Provide the (x, y) coordinate of the cell's center where the given text is located.  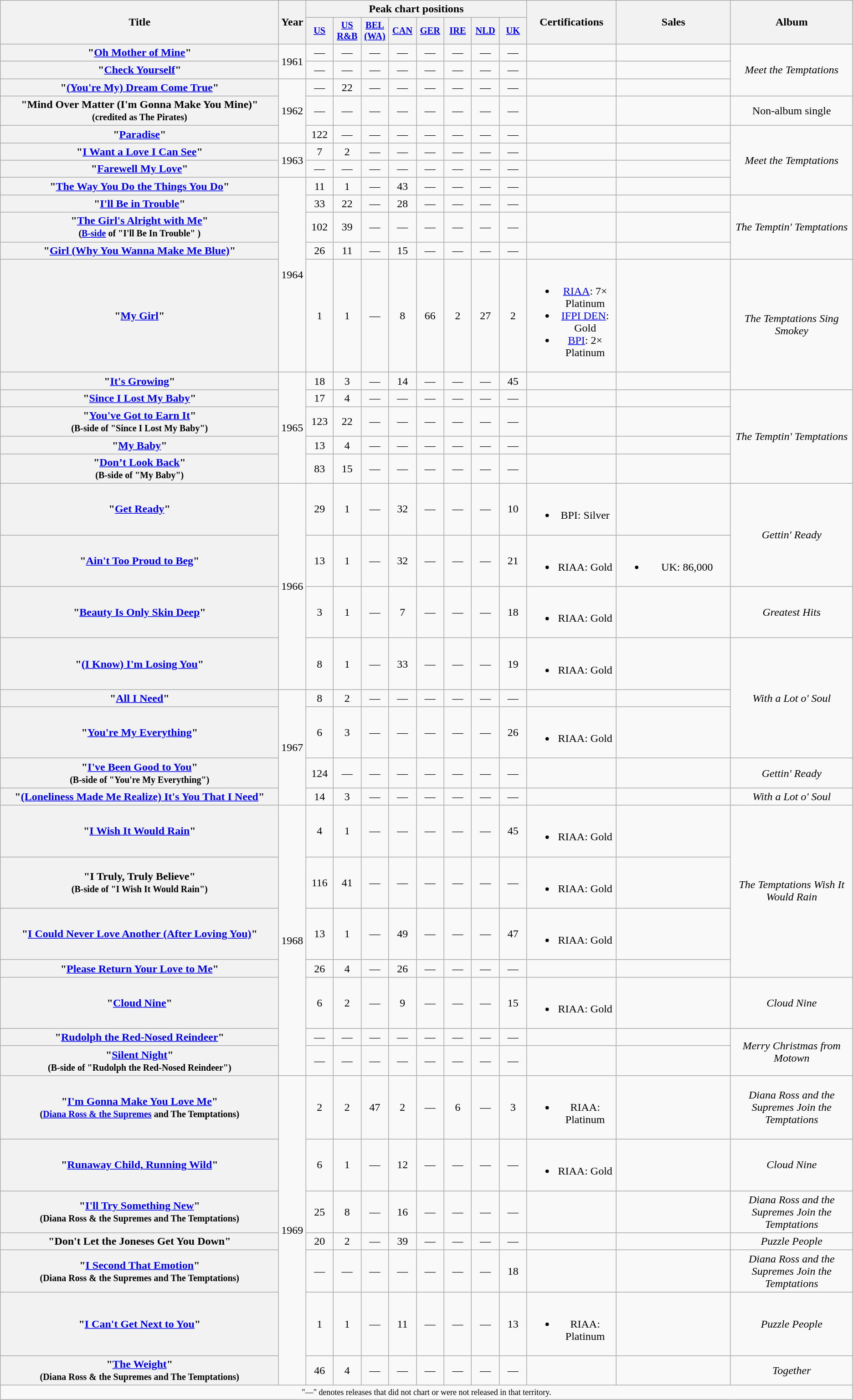
"All I Need" (139, 698)
"The Weight"(Diana Ross & the Supremes and The Temptations) (139, 1371)
"Oh Mother of Mine" (139, 52)
16 (403, 1212)
49 (403, 934)
9 (403, 1003)
"I Can't Get Next to You" (139, 1324)
BEL(WA) (375, 31)
The Temptations Wish It Would Rain (791, 891)
Certifications (571, 22)
83 (320, 468)
Title (139, 22)
20 (320, 1242)
"Cloud Nine" (139, 1003)
10 (513, 509)
"You've Got to Earn It"(B-side of "Since I Lost My Baby") (139, 422)
19 (513, 664)
66 (430, 316)
"I'll Be in Trouble" (139, 204)
USR&B (347, 31)
116 (320, 883)
27 (486, 316)
21 (513, 561)
"—" denotes releases that did not chart or were not released in that territory. (426, 1393)
12 (403, 1165)
"Since I Lost My Baby" (139, 398)
"Get Ready" (139, 509)
1965 (293, 428)
"(Loneliness Made Me Realize) It's You That I Need" (139, 797)
Non-album single (791, 111)
1962 (293, 111)
28 (403, 204)
"(I Know) I'm Losing You" (139, 664)
"Rudolph the Red-Nosed Reindeer" (139, 1037)
Merry Christmas from Motown (791, 1052)
NLD (486, 31)
102 (320, 227)
CAN (403, 31)
"Runaway Child, Running Wild" (139, 1165)
IRE (457, 31)
"Girl (Why You Wanna Make Me Blue)" (139, 250)
1969 (293, 1230)
UK: 86,000 (673, 561)
"I've Been Good to You"(B-side of "You're My Everything") (139, 773)
"Check Yourself" (139, 70)
"You're My Everything" (139, 732)
"I'm Gonna Make You Love Me"(Diana Ross & the Supremes and The Temptations) (139, 1107)
Together (791, 1371)
1963 (293, 160)
GER (430, 31)
"I Wish It Would Rain" (139, 831)
"Farewell My Love" (139, 169)
1966 (293, 587)
"Beauty Is Only Skin Deep" (139, 612)
UK (513, 31)
"It's Growing" (139, 381)
The Temptations Sing Smokey (791, 324)
Sales (673, 22)
Album (791, 22)
1961 (293, 61)
Year (293, 22)
124 (320, 773)
29 (320, 509)
"I Could Never Love Another (After Loving You)" (139, 934)
"Ain't Too Proud to Beg" (139, 561)
US (320, 31)
17 (320, 398)
"(You're My) Dream Come True" (139, 87)
"I Second That Emotion"(Diana Ross & the Supremes and The Temptations) (139, 1271)
123 (320, 422)
"Silent Night"(B-side of "Rudolph the Red-Nosed Reindeer") (139, 1060)
"Don't Let the Joneses Get You Down" (139, 1242)
"The Girl's Alright with Me"(B-side of "I'll Be In Trouble" ) (139, 227)
25 (320, 1212)
"My Girl" (139, 316)
"I Truly, Truly Believe"(B-side of "I Wish It Would Rain") (139, 883)
Greatest Hits (791, 612)
46 (320, 1371)
"I'll Try Something New"(Diana Ross & the Supremes and The Temptations) (139, 1212)
BPI: Silver (571, 509)
1964 (293, 275)
"Paradise" (139, 134)
122 (320, 134)
Peak chart positions (416, 9)
"Mind Over Matter (I'm Gonna Make You Mine)"(credited as The Pirates) (139, 111)
1968 (293, 940)
43 (403, 186)
"My Baby" (139, 445)
1967 (293, 747)
"Please Return Your Love to Me" (139, 968)
RIAA: 7× PlatinumIFPI DEN: GoldBPI: 2× Platinum (571, 316)
"Don’t Look Back"(B-side of "My Baby") (139, 468)
"The Way You Do the Things You Do" (139, 186)
41 (347, 883)
"I Want a Love I Can See" (139, 152)
